Capture the cell that displays the provided text and extract its (x, y) central coordinate. 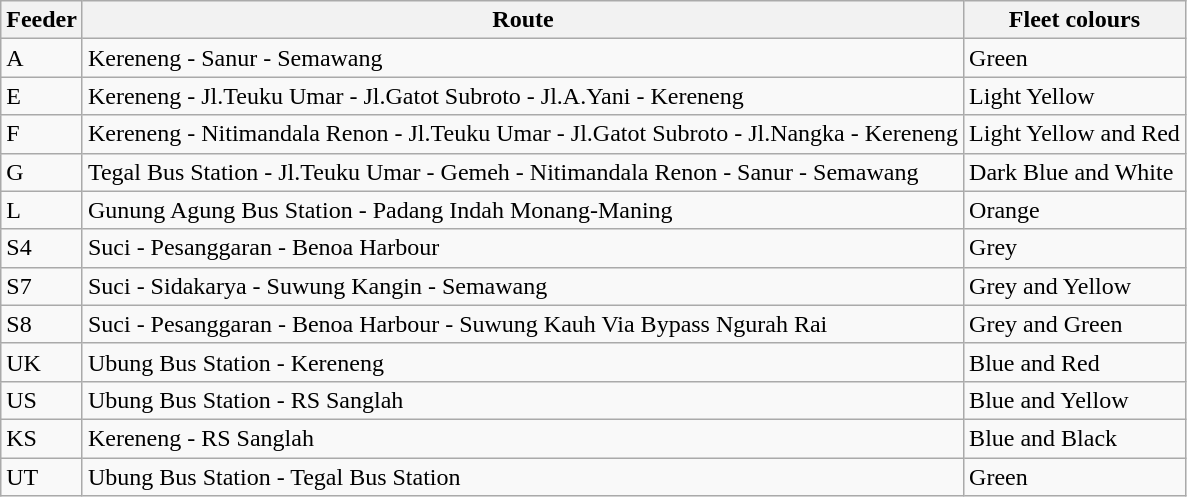
Suci - Pesanggaran - Benoa Harbour (522, 248)
Kereneng - Nitimandala Renon - Jl.Teuku Umar - Jl.Gatot Subroto - Jl.Nangka - Kereneng (522, 134)
Tegal Bus Station - Jl.Teuku Umar - Gemeh - Nitimandala Renon - Sanur - Semawang (522, 172)
S4 (42, 248)
Ubung Bus Station - Tegal Bus Station (522, 477)
E (42, 96)
Light Yellow and Red (1075, 134)
Feeder (42, 20)
Grey (1075, 248)
Dark Blue and White (1075, 172)
S7 (42, 286)
Kereneng - RS Sanglah (522, 438)
S8 (42, 324)
A (42, 58)
Kereneng - Jl.Teuku Umar - Jl.Gatot Subroto - Jl.A.Yani - Kereneng (522, 96)
UT (42, 477)
UK (42, 362)
Kereneng - Sanur - Semawang (522, 58)
US (42, 400)
Blue and Red (1075, 362)
Grey and Green (1075, 324)
Blue and Yellow (1075, 400)
Fleet colours (1075, 20)
Suci - Pesanggaran - Benoa Harbour - Suwung Kauh Via Bypass Ngurah Rai (522, 324)
KS (42, 438)
Orange (1075, 210)
Suci - Sidakarya - Suwung Kangin - Semawang (522, 286)
Route (522, 20)
L (42, 210)
Ubung Bus Station - Kereneng (522, 362)
Gunung Agung Bus Station - Padang Indah Monang-Maning (522, 210)
F (42, 134)
Ubung Bus Station - RS Sanglah (522, 400)
Light Yellow (1075, 96)
G (42, 172)
Blue and Black (1075, 438)
Grey and Yellow (1075, 286)
